Extract the (X, Y) coordinate from the center of the cell holding the provided text.  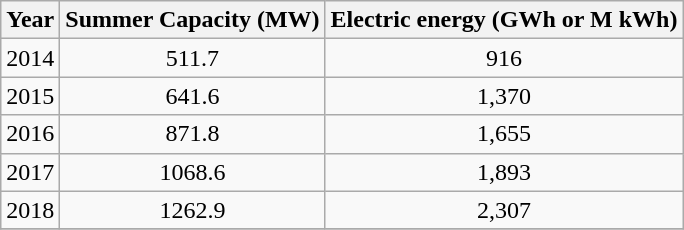
1,370 (504, 96)
Summer Capacity (MW) (192, 20)
511.7 (192, 58)
2,307 (504, 210)
2015 (30, 96)
1,893 (504, 172)
1068.6 (192, 172)
1262.9 (192, 210)
641.6 (192, 96)
Year (30, 20)
2017 (30, 172)
916 (504, 58)
2014 (30, 58)
1,655 (504, 134)
2018 (30, 210)
871.8 (192, 134)
2016 (30, 134)
Electric energy (GWh or M kWh) (504, 20)
